Locate the cell with the specified text and output its (x, y) center coordinate. 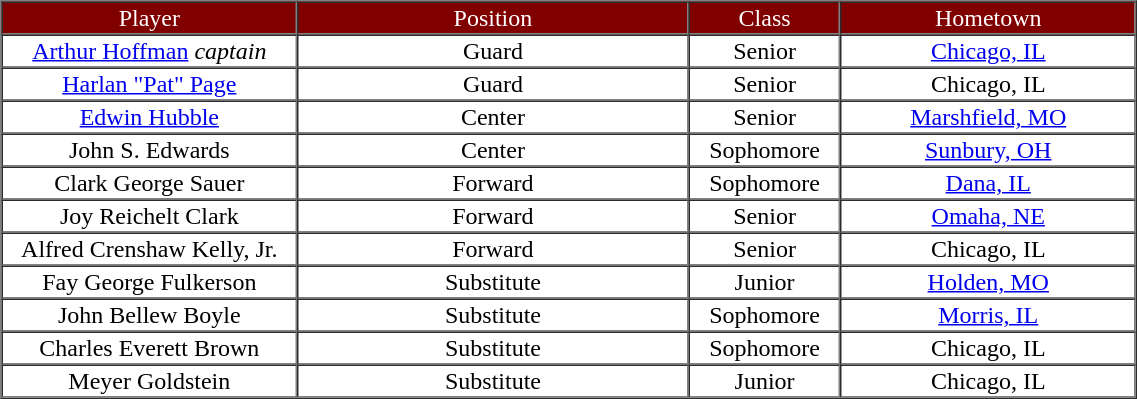
Joy Reichelt Clark (150, 216)
Meyer Goldstein (150, 380)
Alfred Crenshaw Kelly, Jr. (150, 248)
Dana, IL (988, 182)
Arthur Hoffman captain (150, 50)
Player (150, 18)
Edwin Hubble (150, 116)
Clark George Sauer (150, 182)
John S. Edwards (150, 150)
Marshfield, MO (988, 116)
Holden, MO (988, 282)
Harlan "Pat" Page (150, 84)
Position (493, 18)
Class (765, 18)
Hometown (988, 18)
Sunbury, OH (988, 150)
Omaha, NE (988, 216)
Morris, IL (988, 314)
John Bellew Boyle (150, 314)
Fay George Fulkerson (150, 282)
Charles Everett Brown (150, 348)
